Scan for the cell matching the given text and deliver its [x, y] coordinate at center. 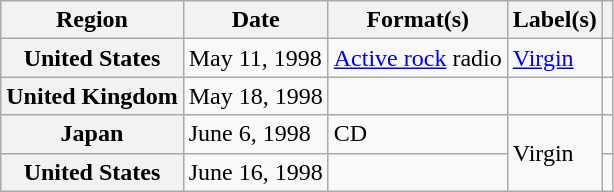
Japan [92, 134]
June 6, 1998 [256, 134]
Label(s) [554, 20]
May 11, 1998 [256, 58]
CD [418, 134]
Format(s) [418, 20]
United Kingdom [92, 96]
Active rock radio [418, 58]
June 16, 1998 [256, 172]
Date [256, 20]
May 18, 1998 [256, 96]
Region [92, 20]
